Capture the cell that displays the provided text and extract its (x, y) central coordinate. 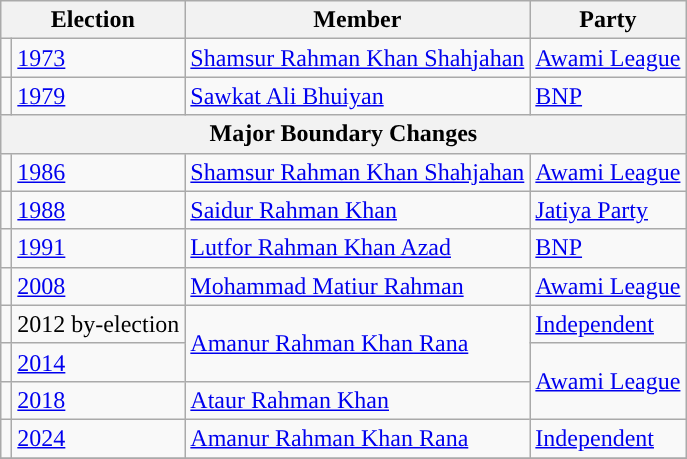
1979 (98, 96)
2024 (98, 438)
Jatiya Party (608, 210)
1973 (98, 58)
Member (358, 20)
2012 by-election (98, 324)
Mohammad Matiur Rahman (358, 286)
Lutfor Rahman Khan Azad (358, 248)
Saidur Rahman Khan (358, 210)
2018 (98, 400)
Ataur Rahman Khan (358, 400)
Election (93, 20)
2008 (98, 286)
1986 (98, 172)
Party (608, 20)
1991 (98, 248)
1988 (98, 210)
Major Boundary Changes (344, 134)
2014 (98, 362)
Sawkat Ali Bhuiyan (358, 96)
